Extract the [X, Y] coordinate from the center of the cell holding the provided text.  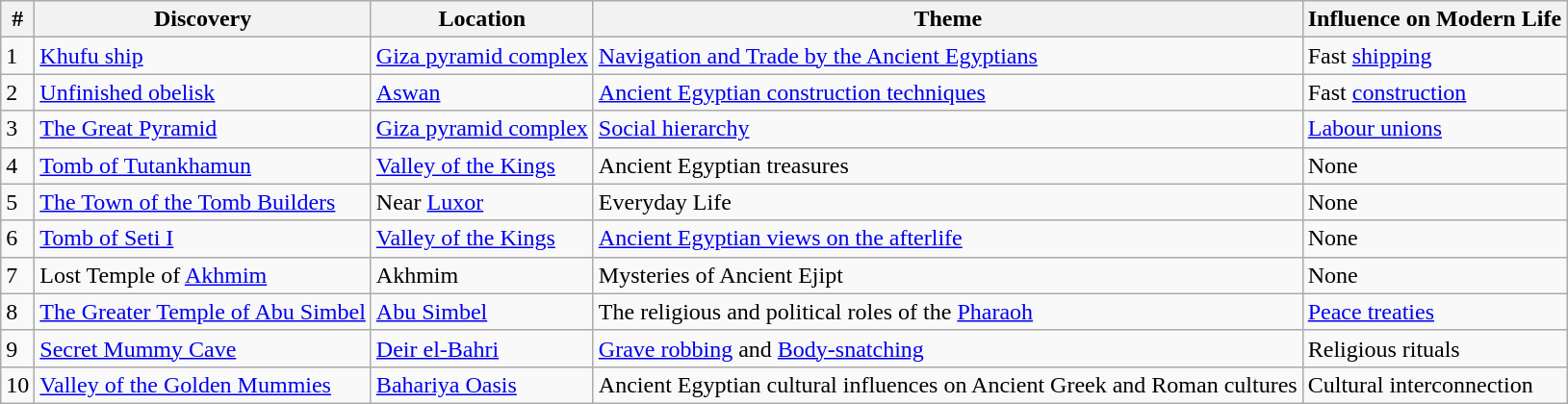
8 [17, 312]
Fast shipping [1434, 56]
5 [17, 202]
Tomb of Tutankhamun [203, 165]
Grave robbing and Body-snatching [947, 348]
Labour unions [1434, 129]
The religious and political roles of the Pharaoh [947, 312]
9 [17, 348]
Influence on Modern Life [1434, 19]
Ancient Egyptian cultural influences on Ancient Greek and Roman cultures [947, 385]
Religious rituals [1434, 348]
Fast construction [1434, 92]
Bahariya Oasis [481, 385]
The Great Pyramid [203, 129]
Lost Temple of Akhmim [203, 275]
Deir el-Bahri [481, 348]
1 [17, 56]
Peace treaties [1434, 312]
The Greater Temple of Abu Simbel [203, 312]
6 [17, 239]
Cultural interconnection [1434, 385]
Secret Mummy Cave [203, 348]
Social hierarchy [947, 129]
Valley of the Golden Mummies [203, 385]
# [17, 19]
Everyday Life [947, 202]
Navigation and Trade by the Ancient Egyptians [947, 56]
Tomb of Seti I [203, 239]
Akhmim [481, 275]
Abu Simbel [481, 312]
Ancient Egyptian treasures [947, 165]
Unfinished obelisk [203, 92]
7 [17, 275]
10 [17, 385]
Ancient Egyptian construction techniques [947, 92]
3 [17, 129]
Discovery [203, 19]
Khufu ship [203, 56]
Location [481, 19]
The Town of the Tomb Builders [203, 202]
Aswan [481, 92]
4 [17, 165]
2 [17, 92]
Theme [947, 19]
Mysteries of Ancient Ejipt [947, 275]
Near Luxor [481, 202]
Ancient Egyptian views on the afterlife [947, 239]
